Capture the cell that displays the provided text and extract its [x, y] central coordinate. 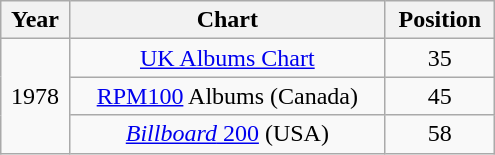
58 [440, 134]
Billboard 200 (USA) [227, 134]
45 [440, 96]
1978 [36, 96]
Chart [227, 20]
RPM100 Albums (Canada) [227, 96]
35 [440, 58]
Position [440, 20]
UK Albums Chart [227, 58]
Year [36, 20]
